Provide the (X, Y) coordinate of the cell's center where the given text is located.  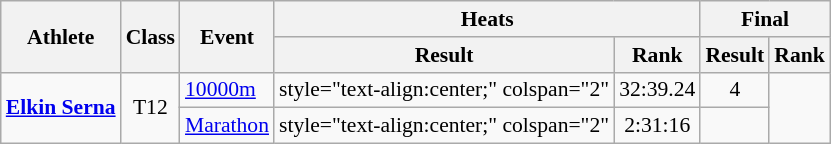
T12 (150, 108)
Final (764, 19)
32:39.24 (657, 90)
Athlete (61, 36)
Heats (487, 19)
Class (150, 36)
Elkin Serna (61, 108)
4 (734, 90)
Event (227, 36)
Marathon (227, 126)
2:31:16 (657, 126)
10000m (227, 90)
